Identify which cell holds the provided text, then report its [X, Y] central coordinate. 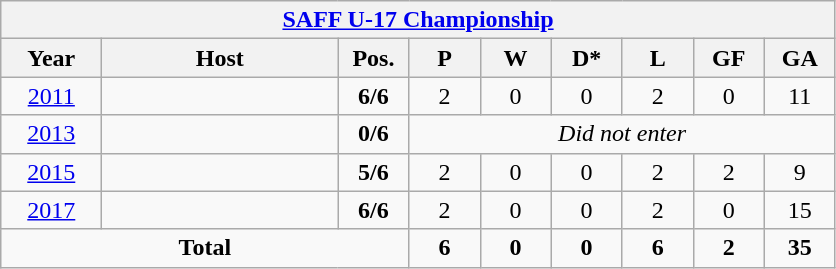
11 [800, 96]
P [444, 58]
2015 [52, 172]
GA [800, 58]
L [658, 58]
Did not enter [622, 134]
2017 [52, 210]
0/6 [374, 134]
Pos. [374, 58]
5/6 [374, 172]
W [516, 58]
Year [52, 58]
Total [205, 248]
9 [800, 172]
Host [220, 58]
2013 [52, 134]
GF [728, 58]
D* [586, 58]
15 [800, 210]
SAFF U-17 Championship [418, 20]
2011 [52, 96]
35 [800, 248]
